For the text-containing cell, return its midpoint in (x, y) coordinate format. 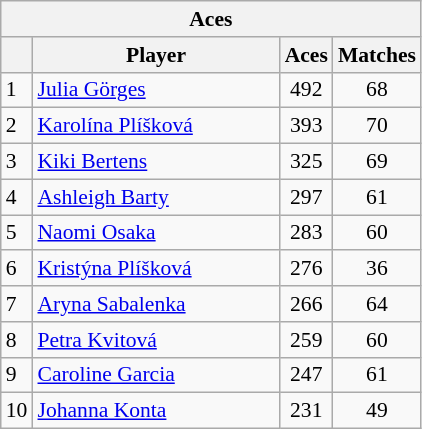
Ashleigh Barty (156, 197)
68 (377, 90)
393 (306, 126)
Player (156, 55)
70 (377, 126)
49 (377, 411)
36 (377, 269)
4 (17, 197)
Kiki Bertens (156, 162)
69 (377, 162)
247 (306, 375)
1 (17, 90)
283 (306, 233)
10 (17, 411)
325 (306, 162)
Johanna Konta (156, 411)
276 (306, 269)
9 (17, 375)
Kristýna Plíšková (156, 269)
259 (306, 340)
Karolína Plíšková (156, 126)
Naomi Osaka (156, 233)
2 (17, 126)
Aryna Sabalenka (156, 304)
297 (306, 197)
231 (306, 411)
Julia Görges (156, 90)
266 (306, 304)
8 (17, 340)
3 (17, 162)
Petra Kvitová (156, 340)
5 (17, 233)
64 (377, 304)
7 (17, 304)
Matches (377, 55)
492 (306, 90)
6 (17, 269)
Caroline Garcia (156, 375)
